Scan for the cell matching the given text and deliver its (X, Y) coordinate at center. 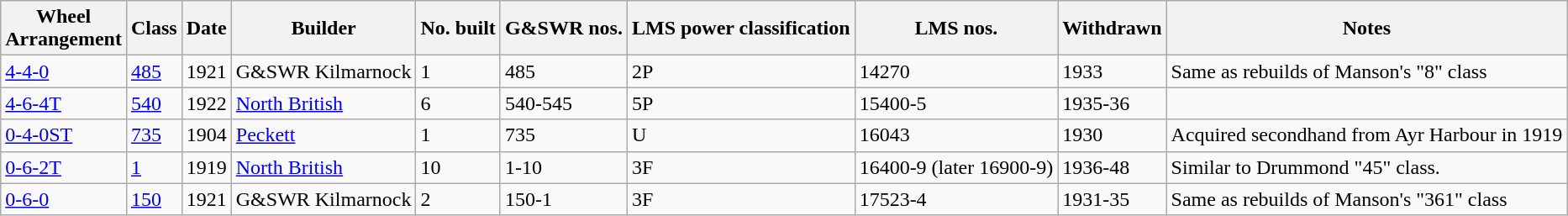
1904 (207, 135)
540-545 (563, 103)
2 (458, 199)
150-1 (563, 199)
16043 (956, 135)
5P (741, 103)
10 (458, 167)
Same as rebuilds of Manson's "361" class (1366, 199)
16400-9 (later 16900-9) (956, 167)
1933 (1113, 71)
1922 (207, 103)
Builder (324, 29)
Class (154, 29)
1930 (1113, 135)
WheelArrangement (64, 29)
Date (207, 29)
14270 (956, 71)
150 (154, 199)
1931-35 (1113, 199)
0-4-0ST (64, 135)
15400-5 (956, 103)
1935-36 (1113, 103)
4-6-4T (64, 103)
LMS power classification (741, 29)
0-6-2T (64, 167)
Withdrawn (1113, 29)
G&SWR nos. (563, 29)
1936-48 (1113, 167)
6 (458, 103)
540 (154, 103)
1919 (207, 167)
Acquired secondhand from Ayr Harbour in 1919 (1366, 135)
17523-4 (956, 199)
1-10 (563, 167)
Similar to Drummond "45" class. (1366, 167)
U (741, 135)
Same as rebuilds of Manson's "8" class (1366, 71)
Notes (1366, 29)
No. built (458, 29)
Peckett (324, 135)
0-6-0 (64, 199)
2P (741, 71)
4-4-0 (64, 71)
LMS nos. (956, 29)
